Return (X, Y) of the center of cell containing provided text 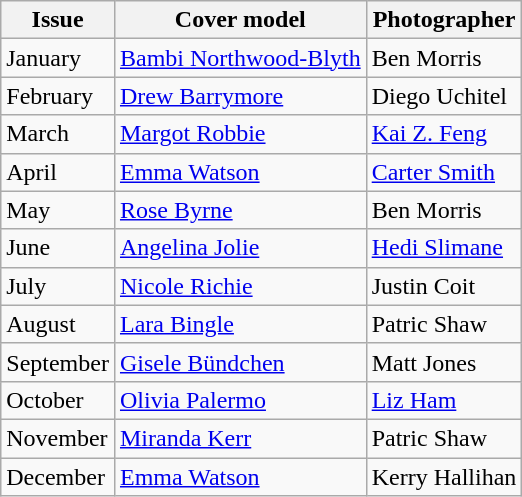
March (58, 134)
September (58, 362)
Issue (58, 20)
Gisele Bündchen (240, 362)
February (58, 96)
January (58, 58)
Cover model (240, 20)
Kai Z. Feng (444, 134)
December (58, 477)
Hedi Slimane (444, 248)
April (58, 172)
Angelina Jolie (240, 248)
November (58, 438)
October (58, 400)
July (58, 286)
Nicole Richie (240, 286)
Kerry Hallihan (444, 477)
Miranda Kerr (240, 438)
May (58, 210)
Liz Ham (444, 400)
Carter Smith (444, 172)
Bambi Northwood-Blyth (240, 58)
Diego Uchitel (444, 96)
Matt Jones (444, 362)
June (58, 248)
Rose Byrne (240, 210)
Lara Bingle (240, 324)
Photographer (444, 20)
Olivia Palermo (240, 400)
Justin Coit (444, 286)
Margot Robbie (240, 134)
August (58, 324)
Drew Barrymore (240, 96)
